Provide the [X, Y] coordinate of the cell's center where the given text is located.  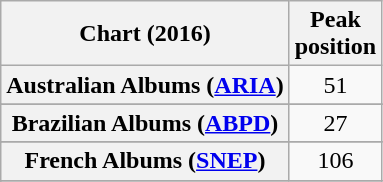
Brazilian Albums (ABPD) [145, 123]
106 [335, 161]
27 [335, 123]
Chart (2016) [145, 34]
51 [335, 85]
French Albums (SNEP) [145, 161]
Australian Albums (ARIA) [145, 85]
Peak position [335, 34]
